From the cell containing the given text, extract its center point as (x, y) coordinate. 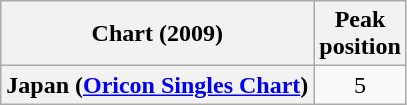
Chart (2009) (158, 34)
Japan (Oricon Singles Chart) (158, 85)
Peak position (360, 34)
5 (360, 85)
